Pinpoint the cell where the given text exists, returning its [x, y] midpoint coordinate. 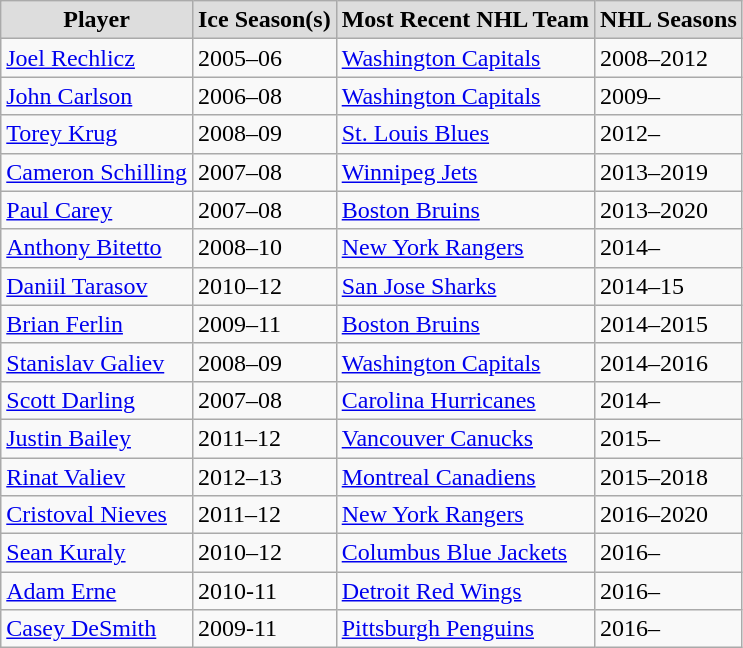
2008–10 [264, 248]
NHL Seasons [669, 20]
2016–2020 [669, 515]
Detroit Red Wings [465, 591]
John Carlson [97, 96]
2012– [669, 134]
Cameron Schilling [97, 172]
2010-11 [264, 591]
Brian Ferlin [97, 324]
2015– [669, 438]
St. Louis Blues [465, 134]
Casey DeSmith [97, 629]
Montreal Canadiens [465, 477]
Cristoval Nieves [97, 515]
2009–11 [264, 324]
Winnipeg Jets [465, 172]
2015–2018 [669, 477]
2009– [669, 96]
2008–2012 [669, 58]
Joel Rechlicz [97, 58]
2014–2015 [669, 324]
2006–08 [264, 96]
Justin Bailey [97, 438]
Columbus Blue Jackets [465, 553]
2013–2019 [669, 172]
Most Recent NHL Team [465, 20]
Rinat Valiev [97, 477]
2009-11 [264, 629]
Anthony Bitetto [97, 248]
Torey Krug [97, 134]
2014–2016 [669, 362]
Ice Season(s) [264, 20]
San Jose Sharks [465, 286]
Paul Carey [97, 210]
2013–2020 [669, 210]
Sean Kuraly [97, 553]
2014–15 [669, 286]
Stanislav Galiev [97, 362]
2005–06 [264, 58]
Scott Darling [97, 400]
Player [97, 20]
Carolina Hurricanes [465, 400]
2012–13 [264, 477]
Vancouver Canucks [465, 438]
Daniil Tarasov [97, 286]
Pittsburgh Penguins [465, 629]
Adam Erne [97, 591]
